Find where the given text appears and provide that cell's center as [x, y] coordinate. 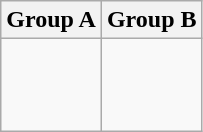
Group A [52, 20]
Group B [152, 20]
